From the cell containing the given text, extract its center point as [X, Y] coordinate. 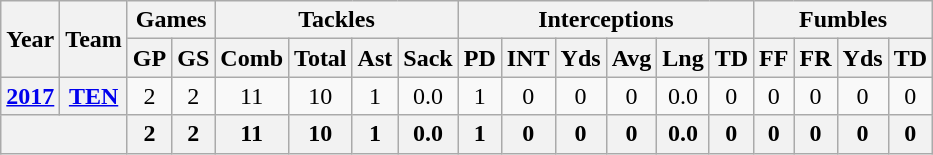
FR [816, 58]
GP [149, 58]
Total [321, 58]
Games [170, 20]
Tackles [336, 20]
INT [528, 58]
Interceptions [606, 20]
FF [774, 58]
Fumbles [844, 20]
Ast [375, 58]
Avg [632, 58]
Sack [428, 58]
Team [94, 39]
Comb [252, 58]
2017 [30, 96]
Lng [683, 58]
PD [480, 58]
Year [30, 39]
GS [194, 58]
TEN [94, 96]
